For the text-containing cell, return its midpoint in [x, y] coordinate format. 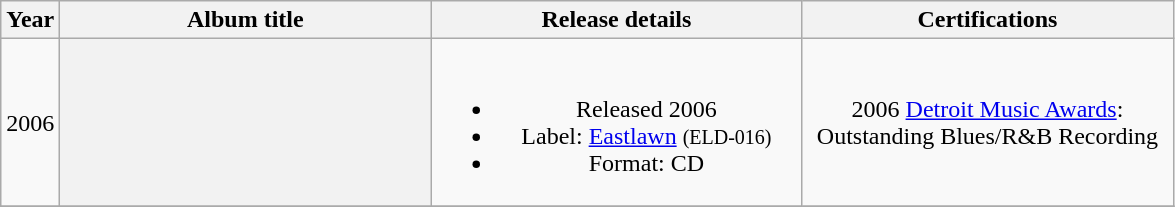
Released 2006Label: Eastlawn (ELD-016)Format: CD [616, 122]
Release details [616, 20]
Year [30, 20]
2006 [30, 122]
2006 Detroit Music Awards: Outstanding Blues/R&B Recording [988, 122]
Album title [246, 20]
Certifications [988, 20]
